Find where the given text appears and provide that cell's center as [x, y] coordinate. 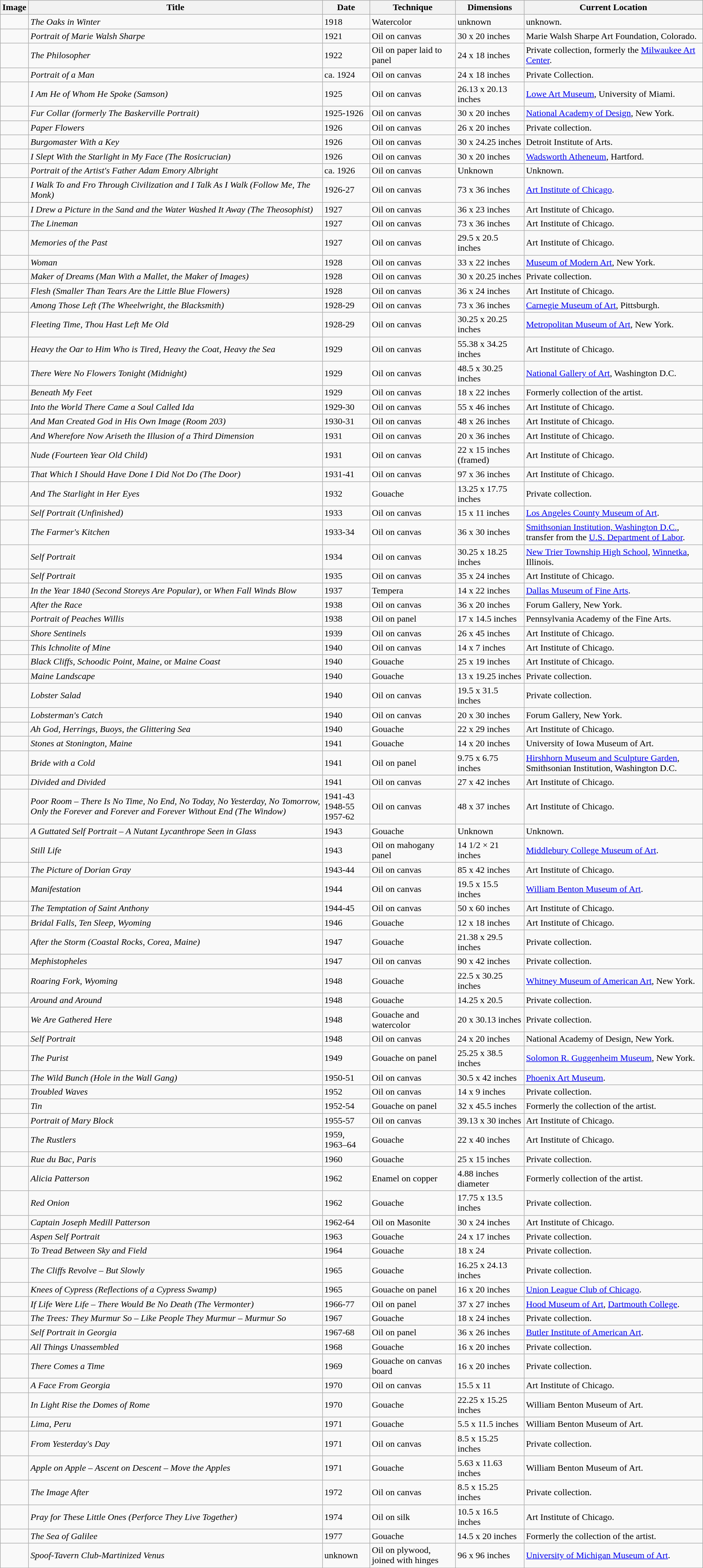
Title [176, 8]
22 x 40 inches [490, 1140]
The Trees: They Murmur So – Like People They Murmur – Murmur So [176, 1318]
Woman [176, 262]
22.5 x 30.25 inches [490, 981]
16.25 x 24.13 inches [490, 1270]
29.5 x 20.5 inches [490, 243]
25.25 x 38.5 inches [490, 1058]
Fur Collar (formerly The Baskerville Portrait) [176, 113]
Into the World There Came a Soul Called Ida [176, 407]
20 x 36 inches [490, 435]
17 x 14.5 inches [490, 619]
Memories of the Past [176, 243]
The Picture of Dorian Gray [176, 870]
15 x 11 inches [490, 513]
1944-45 [346, 908]
1922 [346, 56]
1946 [346, 923]
A Face From Georgia [176, 1386]
The Purist [176, 1058]
1943-44 [346, 870]
9.75 x 6.75 inches [490, 763]
37 x 27 inches [490, 1304]
14.25 x 20.5 [490, 1000]
36 x 30 inches [490, 532]
1930-31 [346, 421]
24 x 17 inches [490, 1237]
1933-34 [346, 532]
And Man Created God in His Own Image (Room 203) [176, 421]
Aspen Self Portrait [176, 1237]
Lima, Peru [176, 1424]
48 x 37 inches [490, 807]
5.63 x 11.63 inches [490, 1468]
1932 [346, 493]
Current Location [613, 8]
Stones at Stonington, Maine [176, 743]
14.5 x 20 inches [490, 1536]
National Gallery of Art, Washington D.C. [613, 373]
The Oaks in Winter [176, 22]
30 x 24 inches [490, 1222]
Portrait of Mary Block [176, 1121]
1955-57 [346, 1121]
32 x 45.5 inches [490, 1106]
If Life Were Life – There Would Be No Death (The Vermonter) [176, 1304]
Watercolor [413, 22]
There Comes a Time [176, 1366]
55 x 46 inches [490, 407]
And The Starlight in Her Eyes [176, 493]
Lobsterman's Catch [176, 715]
From Yesterday's Day [176, 1444]
Mephistopheles [176, 961]
90 x 42 inches [490, 961]
22.25 x 15.25 inches [490, 1405]
Hirshhorn Museum and Sculpture Garden, Smithsonian Institution, Washington D.C. [613, 763]
The Rustlers [176, 1140]
48 x 26 inches [490, 421]
14 x 9 inches [490, 1092]
1968 [346, 1347]
Bridal Falls, Ten Sleep, Wyoming [176, 923]
unknown. [613, 22]
Marie Walsh Sharpe Art Foundation, Colorado. [613, 36]
21.38 x 29.5 inches [490, 942]
Beneath My Feet [176, 393]
Pennsylvania Academy of the Fine Arts. [613, 619]
19.5 x 31.5 inches [490, 695]
In the Year 1840 (Second Storeys Are Popular), or When Fall Winds Blow [176, 590]
Heavy the Oar to Him Who is Tired, Heavy the Coat, Heavy the Sea [176, 349]
1931-41 [346, 474]
Maker of Dreams (Man With a Mallet, the Maker of Images) [176, 277]
Detroit Institute of Arts. [613, 142]
97 x 36 inches [490, 474]
17.75 x 13.5 inches [490, 1203]
1963 [346, 1237]
1937 [346, 590]
Metropolitan Museum of Art, New York. [613, 324]
30.5 x 42 inches [490, 1078]
36 x 20 inches [490, 605]
1933 [346, 513]
The Image After [176, 1493]
I Drew a Picture in the Sand and the Water Washed It Away (The Theosophist) [176, 209]
Portrait of the Artist's Father Adam Emory Albright [176, 170]
There Were No Flowers Tonight (Midnight) [176, 373]
Shore Sentinels [176, 633]
Oil on mahogany panel [413, 851]
1974 [346, 1517]
Image [14, 8]
The Sea of Galilee [176, 1536]
Tin [176, 1106]
Technique [413, 8]
Pray for These Little Ones (Perforce They Live Together) [176, 1517]
15.5 x 11 [490, 1386]
Still Life [176, 851]
36 x 24 inches [490, 291]
Paper Flowers [176, 128]
Lowe Art Museum, University of Miami. [613, 94]
Oil on paper laid to panel [413, 56]
Private collection, formerly the Milwaukee Art Center. [613, 56]
Portrait of Marie Walsh Sharpe [176, 36]
Knees of Cypress (Reflections of a Cypress Swamp) [176, 1289]
Spoof-Tavern Club-Martinized Venus [176, 1556]
The Cliffs Revolve – But Slowly [176, 1270]
55.38 x 34.25 inches [490, 349]
Hood Museum of Art, Dartmouth College. [613, 1304]
University of Iowa Museum of Art. [613, 743]
12 x 18 inches [490, 923]
Among Those Left (The Wheelwright, the Blacksmith) [176, 305]
36 x 26 inches [490, 1332]
New Trier Township High School, Winnetka, Illinois. [613, 557]
Nude (Fourteen Year Old Child) [176, 455]
13.25 x 17.75 inches [490, 493]
Enamel on copper [413, 1179]
That Which I Should Have Done I Did Not Do (The Door) [176, 474]
ca. 1926 [346, 170]
25 x 15 inches [490, 1159]
1925-1926 [346, 113]
22 x 29 inches [490, 729]
Captain Joseph Medill Patterson [176, 1222]
Flesh (Smaller Than Tears Are the Little Blue Flowers) [176, 291]
Alicia Patterson [176, 1179]
This Ichnolite of Mine [176, 648]
1925 [346, 94]
1934 [346, 557]
30.25 x 20.25 inches [490, 324]
Fleeting Time, Thou Hast Left Me Old [176, 324]
Oil on plywood, joined with hinges [413, 1556]
14 x 7 inches [490, 648]
Around and Around [176, 1000]
I Am He of Whom He Spoke (Samson) [176, 94]
Portrait of a Man [176, 75]
26.13 x 20.13 inches [490, 94]
The Lineman [176, 224]
96 x 96 inches [490, 1556]
20 x 30.13 inches [490, 1020]
1918 [346, 22]
Divided and Divided [176, 782]
Wadsworth Atheneum, Hartford. [613, 156]
After the Race [176, 605]
We Are Gathered Here [176, 1020]
1960 [346, 1159]
1972 [346, 1493]
18 x 24 [490, 1251]
Manifestation [176, 889]
24 x 20 inches [490, 1039]
Lobster Salad [176, 695]
1944 [346, 889]
Oil on silk [413, 1517]
Los Angeles County Museum of Art. [613, 513]
Burgomaster With a Key [176, 142]
19.5 x 15.5 inches [490, 889]
Date [346, 8]
1949 [346, 1058]
27 x 42 inches [490, 782]
1941-431948-551957-62 [346, 807]
I Walk To and Fro Through Civilization and I Talk As I Walk (Follow Me, The Monk) [176, 190]
Oil on Masonite [413, 1222]
1964 [346, 1251]
22 x 15 inches (framed) [490, 455]
1952-54 [346, 1106]
Dimensions [490, 8]
1926-27 [346, 190]
5.5 x 11.5 inches [490, 1424]
A Guttated Self Portrait – A Nutant Lycanthrope Seen in Glass [176, 831]
To Tread Between Sky and Field [176, 1251]
Gouache on canvas board [413, 1366]
30.25 x 18.25 inches [490, 557]
1959, 1963–64 [346, 1140]
30 x 20.25 inches [490, 277]
39.13 x 30 inches [490, 1121]
1929-30 [346, 407]
1921 [346, 36]
4.88 inches diameter [490, 1179]
Smithsonian Institution, Washington D.C., transfer from the U.S. Department of Labor. [613, 532]
All Things Unassembled [176, 1347]
Gouache and watercolor [413, 1020]
1939 [346, 633]
Apple on Apple – Ascent on Descent – Move the Apples [176, 1468]
1950-51 [346, 1078]
Middlebury College Museum of Art. [613, 851]
The Philosopher [176, 56]
Museum of Modern Art, New York. [613, 262]
Solomon R. Guggenheim Museum, New York. [613, 1058]
After the Storm (Coastal Rocks, Corea, Maine) [176, 942]
33 x 22 inches [490, 262]
48.5 x 30.25 inches [490, 373]
1966-77 [346, 1304]
Bride with a Cold [176, 763]
Tempera [413, 590]
In Light Rise the Domes of Rome [176, 1405]
35 x 24 inches [490, 576]
Whitney Museum of American Art, New York. [613, 981]
Portrait of Peaches Willis [176, 619]
1967 [346, 1318]
Self Portrait in Georgia [176, 1332]
18 x 22 inches [490, 393]
Maine Landscape [176, 676]
And Wherefore Now Ariseth the Illusion of a Third Dimension [176, 435]
Dallas Museum of Fine Arts. [613, 590]
1952 [346, 1092]
The Temptation of Saint Anthony [176, 908]
14 x 22 inches [490, 590]
Self Portrait (Unfinished) [176, 513]
The Farmer's Kitchen [176, 532]
1935 [346, 576]
26 x 20 inches [490, 128]
Roaring Fork, Wyoming [176, 981]
Carnegie Museum of Art, Pittsburgh. [613, 305]
14 x 20 inches [490, 743]
13 x 19.25 inches [490, 676]
10.5 x 16.5 inches [490, 1517]
I Slept With the Starlight in My Face (The Rosicrucian) [176, 156]
36 x 23 inches [490, 209]
30 x 24.25 inches [490, 142]
Red Onion [176, 1203]
85 x 42 inches [490, 870]
1969 [346, 1366]
50 x 60 inches [490, 908]
Troubled Waves [176, 1092]
Phoenix Art Museum. [613, 1078]
ca. 1924 [346, 75]
Ah God, Herrings, Buoys, the Glittering Sea [176, 729]
University of Michigan Museum of Art. [613, 1556]
1967-68 [346, 1332]
14 1/2 × 21 inches [490, 851]
1962-64 [346, 1222]
Butler Institute of American Art. [613, 1332]
Black Cliffs, Schoodic Point, Maine, or Maine Coast [176, 662]
Poor Room – There Is No Time, No End, No Today, No Yesterday, No Tomorrow, Only the Forever and Forever and Forever Without End (The Window) [176, 807]
Union League Club of Chicago. [613, 1289]
25 x 19 inches [490, 662]
18 x 24 inches [490, 1318]
The Wild Bunch (Hole in the Wall Gang) [176, 1078]
20 x 30 inches [490, 715]
26 x 45 inches [490, 633]
1977 [346, 1536]
Rue du Bac, Paris [176, 1159]
Private Collection. [613, 75]
